For the text-containing cell, return its midpoint in [X, Y] coordinate format. 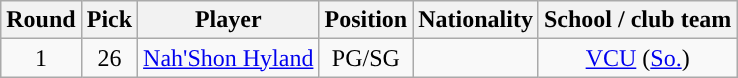
VCU (So.) [637, 58]
Player [228, 20]
Nah'Shon Hyland [228, 58]
PG/SG [366, 58]
26 [109, 58]
1 [41, 58]
School / club team [637, 20]
Position [366, 20]
Round [41, 20]
Pick [109, 20]
Nationality [476, 20]
